Search for the cell housing the specified text and yield its (X, Y) center coordinate. 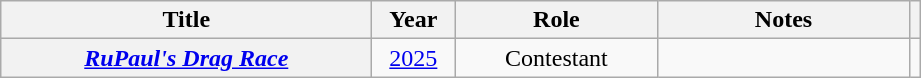
Role (556, 20)
Year (414, 20)
Notes (784, 20)
Contestant (556, 58)
RuPaul's Drag Race (186, 58)
Title (186, 20)
2025 (414, 58)
